From the cell containing the given text, extract its center point as [X, Y] coordinate. 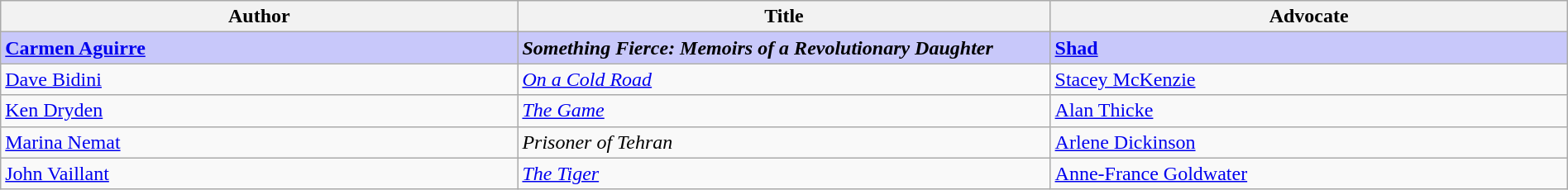
Anne-France Goldwater [1308, 173]
Prisoner of Tehran [784, 142]
Something Fierce: Memoirs of a Revolutionary Daughter [784, 48]
The Game [784, 111]
Stacey McKenzie [1308, 79]
Dave Bidini [260, 79]
Carmen Aguirre [260, 48]
Advocate [1308, 17]
Title [784, 17]
Shad [1308, 48]
Author [260, 17]
Ken Dryden [260, 111]
Alan Thicke [1308, 111]
Arlene Dickinson [1308, 142]
John Vaillant [260, 173]
Marina Nemat [260, 142]
The Tiger [784, 173]
On a Cold Road [784, 79]
